Identify which cell holds the provided text, then report its [X, Y] central coordinate. 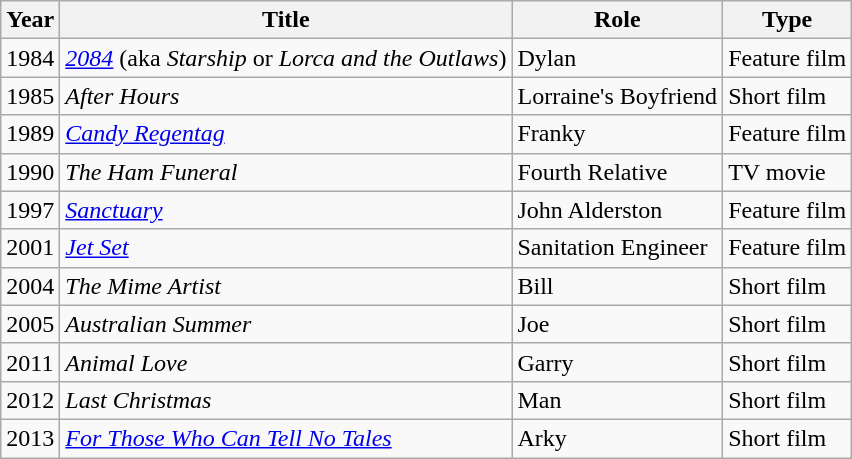
1989 [30, 134]
The Mime Artist [286, 286]
1984 [30, 58]
Type [788, 20]
Sanctuary [286, 210]
2012 [30, 400]
1990 [30, 172]
2084 (aka Starship or Lorca and the Outlaws) [286, 58]
Man [618, 400]
Franky [618, 134]
2011 [30, 362]
1985 [30, 96]
Garry [618, 362]
Year [30, 20]
Sanitation Engineer [618, 248]
Australian Summer [286, 324]
Title [286, 20]
2001 [30, 248]
TV movie [788, 172]
Joe [618, 324]
John Alderston [618, 210]
For Those Who Can Tell No Tales [286, 438]
Lorraine's Boyfriend [618, 96]
The Ham Funeral [286, 172]
Fourth Relative [618, 172]
Role [618, 20]
Last Christmas [286, 400]
2005 [30, 324]
2004 [30, 286]
After Hours [286, 96]
Arky [618, 438]
Jet Set [286, 248]
1997 [30, 210]
Dylan [618, 58]
Candy Regentag [286, 134]
Bill [618, 286]
Animal Love [286, 362]
2013 [30, 438]
